Search for the cell housing the specified text and yield its [x, y] center coordinate. 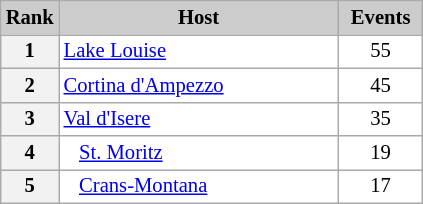
Events [380, 17]
3 [30, 119]
4 [30, 153]
35 [380, 119]
Cortina d'Ampezzo [199, 85]
55 [380, 51]
Lake Louise [199, 51]
Crans-Montana [199, 186]
Host [199, 17]
St. Moritz [199, 153]
17 [380, 186]
5 [30, 186]
2 [30, 85]
45 [380, 85]
19 [380, 153]
Rank [30, 17]
1 [30, 51]
Val d'Isere [199, 119]
